Find where the given text appears and provide that cell's center as (x, y) coordinate. 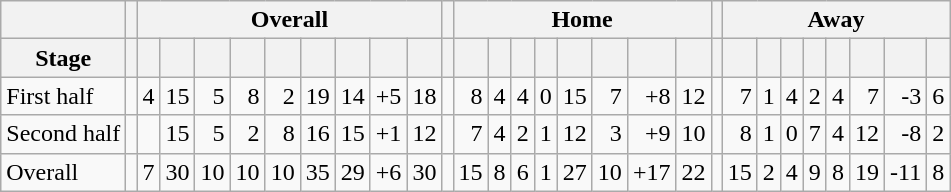
+17 (652, 172)
Home (582, 20)
+1 (388, 134)
18 (424, 96)
22 (694, 172)
-11 (906, 172)
Stage (64, 58)
+5 (388, 96)
-8 (906, 134)
27 (574, 172)
+6 (388, 172)
16 (318, 134)
14 (352, 96)
9 (814, 172)
29 (352, 172)
-3 (906, 96)
Second half (64, 134)
3 (610, 134)
Away (836, 20)
35 (318, 172)
+8 (652, 96)
First half (64, 96)
+9 (652, 134)
